Provide the [X, Y] coordinate of the cell's center where the given text is located.  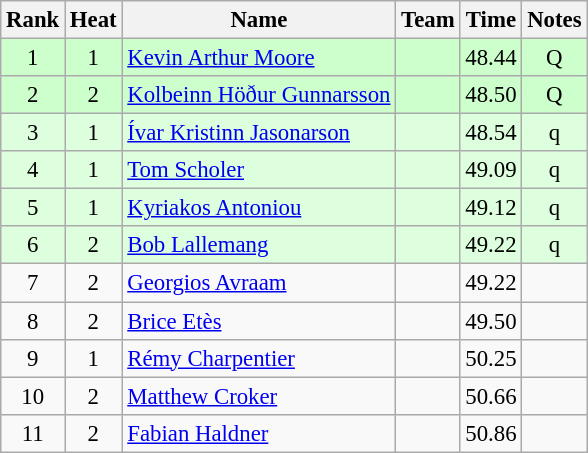
Rémy Charpentier [259, 358]
Time [491, 20]
Ívar Kristinn Jasonarson [259, 133]
48.50 [491, 95]
Tom Scholer [259, 170]
Name [259, 20]
Notes [554, 20]
Kyriakos Antoniou [259, 208]
Bob Lallemang [259, 245]
6 [33, 245]
Kolbeinn Höður Gunnarsson [259, 95]
11 [33, 433]
4 [33, 170]
50.25 [491, 358]
Team [428, 20]
9 [33, 358]
50.66 [491, 396]
Kevin Arthur Moore [259, 58]
Brice Etès [259, 321]
8 [33, 321]
Heat [94, 20]
5 [33, 208]
7 [33, 283]
Georgios Avraam [259, 283]
10 [33, 396]
49.09 [491, 170]
48.54 [491, 133]
Rank [33, 20]
49.50 [491, 321]
3 [33, 133]
50.86 [491, 433]
49.12 [491, 208]
48.44 [491, 58]
Matthew Croker [259, 396]
Fabian Haldner [259, 433]
